Determine the (x, y) coordinate at the center of the cell enclosing the given text.  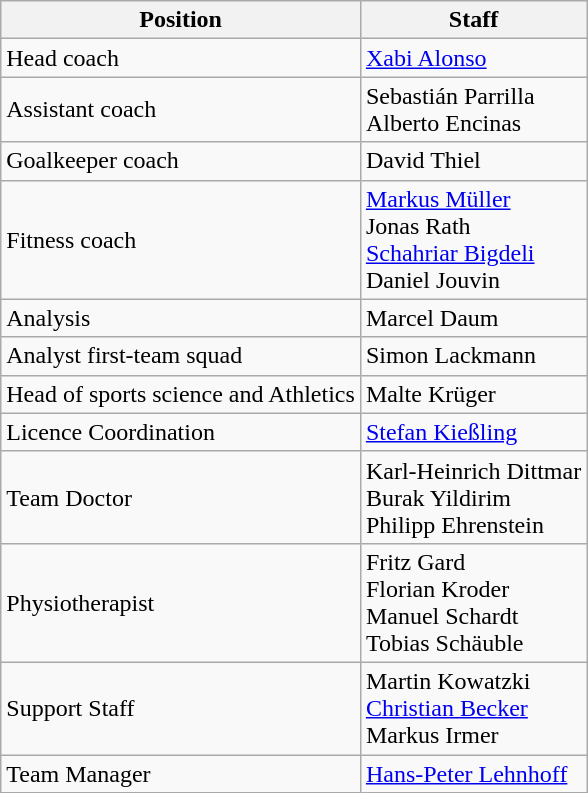
Licence Coordination (181, 432)
Position (181, 20)
Malte Krüger (473, 394)
Head of sports science and Athletics (181, 394)
Staff (473, 20)
Markus Müller Jonas Rath Schahriar Bigdeli Daniel Jouvin (473, 240)
Analysis (181, 318)
Xabi Alonso (473, 58)
Fitness coach (181, 240)
Support Staff (181, 708)
Stefan Kießling (473, 432)
David Thiel (473, 161)
Head coach (181, 58)
Fritz Gard Florian Kroder Manuel Schardt Tobias Schäuble (473, 602)
Analyst first-team squad (181, 356)
Goalkeeper coach (181, 161)
Karl-Heinrich Dittmar Burak Yildirim Philipp Ehrenstein (473, 497)
Assistant coach (181, 110)
Team Doctor (181, 497)
Sebastián Parrilla Alberto Encinas (473, 110)
Team Manager (181, 773)
Martin Kowatzki Christian Becker Markus Irmer (473, 708)
Physiotherapist (181, 602)
Hans-Peter Lehnhoff (473, 773)
Simon Lackmann (473, 356)
Marcel Daum (473, 318)
